Scan for the cell matching the given text and deliver its [X, Y] coordinate at center. 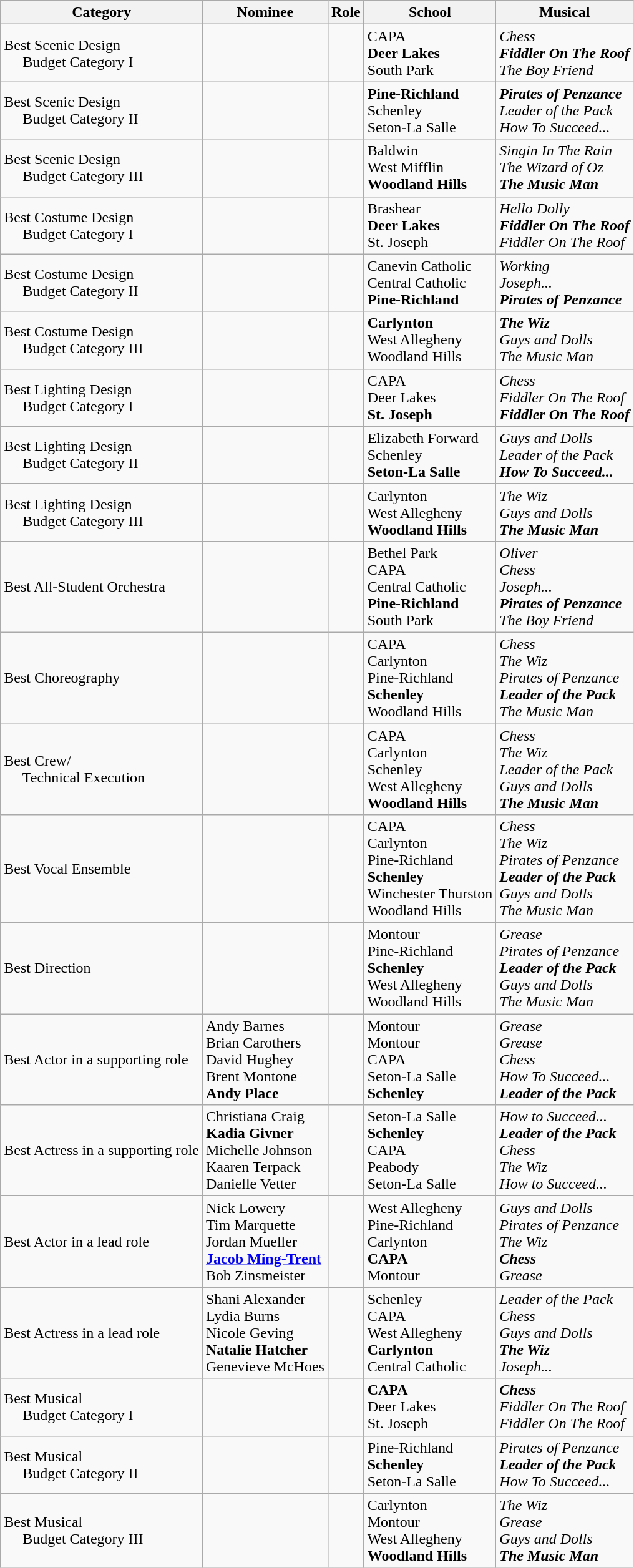
CAPADeer LakesSouth Park [430, 53]
Best Actor in a lead role [102, 1242]
Christiana CraigKadia GivnerMichelle JohnsonKaaren TerpackDanielle Vetter [265, 1151]
Best Lighting Design Budget Category I [102, 397]
Role [346, 12]
GreasePirates of PenzanceLeader of the PackGuys and DollsThe Music Man [565, 968]
SchenleyCAPAWest AlleghenyCarlyntonCentral Catholic [430, 1333]
ChessThe WizLeader of the PackGuys and DollsThe Music Man [565, 769]
Best Actress in a supporting role [102, 1151]
MontourPine-RichlandSchenleyWest AlleghenyWoodland Hills [430, 968]
MontourMontourCAPASeton-La SalleSchenley [430, 1059]
Best Scenic Design Budget Category II [102, 110]
OliverChessJoseph...Pirates of PenzanceThe Boy Friend [565, 587]
ChessThe WizPirates of PenzanceLeader of the PackThe Music Man [565, 678]
Best Costume Design Budget Category III [102, 340]
The WizGreaseGuys and DollsThe Music Man [565, 1530]
ChessThe WizPirates of PenzanceLeader of the PackGuys and DollsThe Music Man [565, 869]
CAPACarlyntonPine-RichlandSchenleyWoodland Hills [430, 678]
Best Actress in a lead role [102, 1333]
Best Lighting Design Budget Category III [102, 512]
Best Scenic Design Budget Category III [102, 168]
Seton-La SalleSchenleyCAPAPeabodySeton-La Salle [430, 1151]
Andy BarnesBrian CarothersDavid HugheyBrent MontoneAndy Place [265, 1059]
Shani AlexanderLydia BurnsNicole GevingNatalie HatcherGenevieve McHoes [265, 1333]
How to Succeed...Leader of the PackChessThe WizHow to Succeed... [565, 1151]
Guys and DollsPirates of PenzanceThe WizChessGrease [565, 1242]
Best Scenic Design Budget Category I [102, 53]
CAPACarlyntonPine-RichlandSchenleyWinchester ThurstonWoodland Hills [430, 869]
Best All-Student Orchestra [102, 587]
WorkingJoseph...Pirates of Penzance [565, 283]
Guys and DollsLeader of the PackHow To Succeed... [565, 455]
West AlleghenyPine-RichlandCarlyntonCAPAMontour [430, 1242]
Leader of the PackChessGuys and DollsThe WizJoseph... [565, 1333]
Nick LoweryTim MarquetteJordan MuellerJacob Ming-TrentBob Zinsmeister [265, 1242]
Best Costume Design Budget Category I [102, 225]
Best Musical Budget Category I [102, 1407]
Hello DollyFiddler On The RoofFiddler On The Roof [565, 225]
Best Musical Budget Category II [102, 1464]
CarlyntonMontourWest AlleghenyWoodland Hills [430, 1530]
Category [102, 12]
Best Musical Budget Category III [102, 1530]
BaldwinWest MifflinWoodland Hills [430, 168]
Best Actor in a supporting role [102, 1059]
CAPACarlyntonSchenleyWest AlleghenyWoodland Hills [430, 769]
Best Choreography [102, 678]
ChessFiddler On The RoofThe Boy Friend [565, 53]
Elizabeth ForwardSchenleySeton-La Salle [430, 455]
School [430, 12]
Best Vocal Ensemble [102, 869]
Best Crew/ Technical Execution [102, 769]
Musical [565, 12]
GreaseGreaseChessHow To Succeed...Leader of the Pack [565, 1059]
Nominee [265, 12]
Canevin CatholicCentral CatholicPine-Richland [430, 283]
Singin In The RainThe Wizard of OzThe Music Man [565, 168]
BrashearDeer LakesSt. Joseph [430, 225]
Best Lighting Design Budget Category II [102, 455]
Best Direction [102, 968]
Best Costume Design Budget Category II [102, 283]
Bethel ParkCAPACentral CatholicPine-RichlandSouth Park [430, 587]
